Identify which cell holds the provided text, then report its (X, Y) central coordinate. 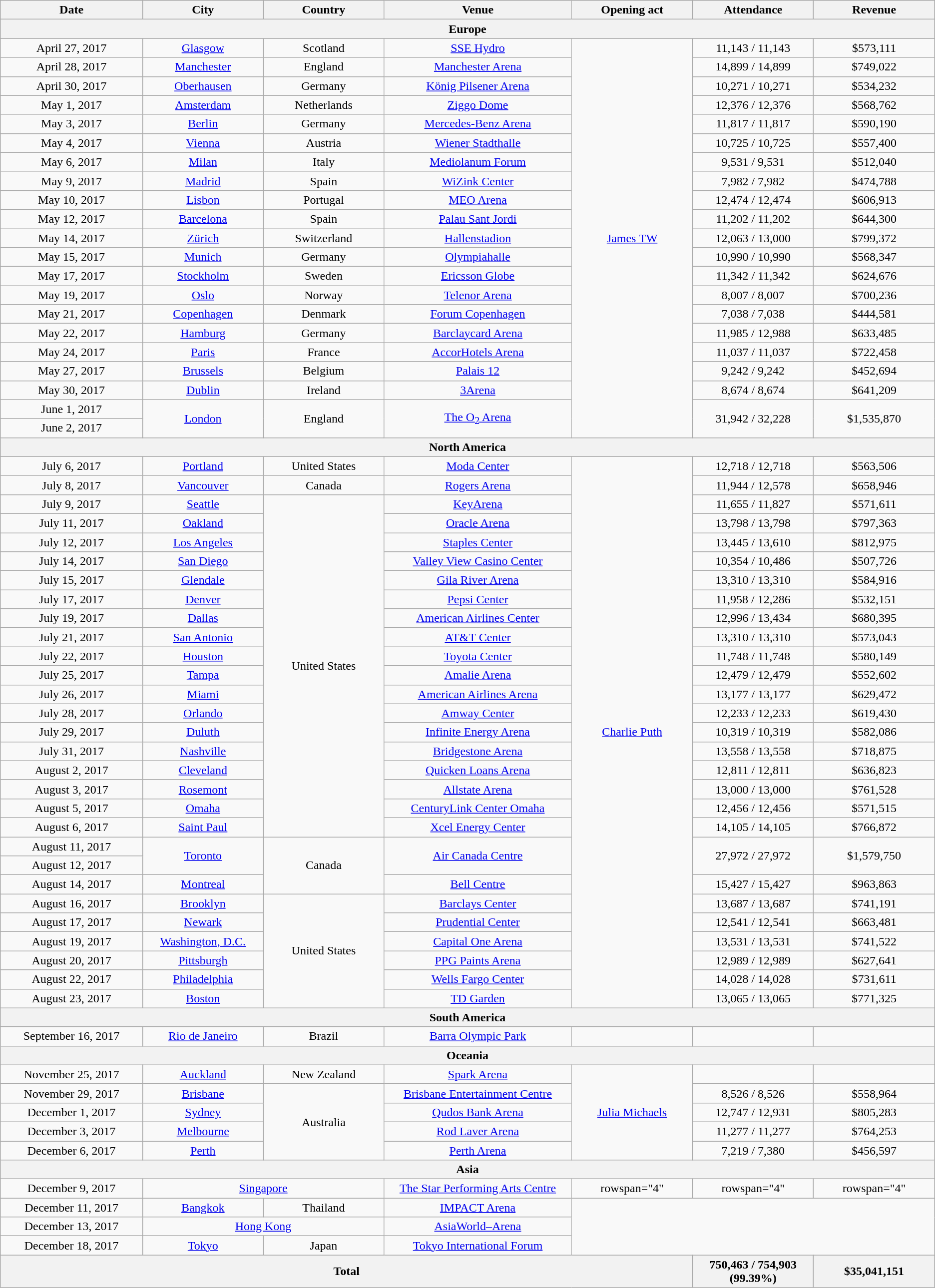
10,354 / 10,486 (753, 561)
July 12, 2017 (72, 542)
Oakland (203, 523)
Julia Michaels (632, 1112)
10,271 / 10,271 (753, 86)
Tokyo International Forum (478, 1246)
Hamburg (203, 333)
Venue (478, 10)
Sweden (324, 276)
Wells Fargo Center (478, 979)
31,942 / 32,228 (753, 419)
November 29, 2017 (72, 1093)
Mercedes-Benz Arena (478, 124)
July 15, 2017 (72, 580)
August 11, 2017 (72, 847)
27,972 / 27,972 (753, 856)
Oberhausen (203, 86)
11,985 / 12,988 (753, 333)
May 19, 2017 (72, 295)
Brisbane (203, 1093)
The O2 Arena (478, 419)
Prudential Center (478, 922)
8,007 / 8,007 (753, 295)
Telenor Arena (478, 295)
Switzerland (324, 238)
8,526 / 8,526 (753, 1093)
June 1, 2017 (72, 409)
August 5, 2017 (72, 808)
13,000 / 13,000 (753, 789)
12,989 / 12,989 (753, 960)
Glendale (203, 580)
Oceania (467, 1055)
$1,579,750 (874, 856)
Spark Arena (478, 1074)
Stockholm (203, 276)
Barclays Center (478, 903)
10,725 / 10,725 (753, 143)
$636,823 (874, 770)
$627,641 (874, 960)
Milan (203, 162)
May 22, 2017 (72, 333)
13,065 / 13,065 (753, 998)
Saint Paul (203, 827)
Revenue (874, 10)
July 19, 2017 (72, 618)
Auckland (203, 1074)
Manchester Arena (478, 67)
Bell Centre (478, 884)
Norway (324, 295)
$771,325 (874, 998)
Philadelphia (203, 979)
Duluth (203, 732)
$633,485 (874, 333)
AccorHotels Arena (478, 352)
August 2, 2017 (72, 770)
Munich (203, 257)
12,996 / 13,434 (753, 618)
$35,041,151 (874, 1272)
12,376 / 12,376 (753, 105)
Allstate Arena (478, 789)
Date (72, 10)
13,798 / 13,798 (753, 523)
12,233 / 12,233 (753, 713)
TD Garden (478, 998)
11,143 / 11,143 (753, 48)
Japan (324, 1246)
Bridgestone Arena (478, 751)
Orlando (203, 713)
Rogers Arena (478, 485)
Ireland (324, 390)
August 14, 2017 (72, 884)
Brooklyn (203, 903)
7,219 / 7,380 (753, 1150)
Vancouver (203, 485)
Total (347, 1272)
PPG Paints Arena (478, 960)
9,531 / 9,531 (753, 162)
13,687 / 13,687 (753, 903)
Rosemont (203, 789)
Xcel Energy Center (478, 827)
November 25, 2017 (72, 1074)
$629,472 (874, 694)
May 9, 2017 (72, 181)
April 30, 2017 (72, 86)
Rod Laver Arena (478, 1131)
$749,022 (874, 67)
July 8, 2017 (72, 485)
AT&T Center (478, 637)
$558,964 (874, 1093)
July 26, 2017 (72, 694)
WiZink Center (478, 181)
Mediolanum Forum (478, 162)
$963,863 (874, 884)
11,958 / 12,286 (753, 599)
American Airlines Arena (478, 694)
11,817 / 11,817 (753, 124)
MEO Arena (478, 200)
August 3, 2017 (72, 789)
$584,916 (874, 580)
$663,481 (874, 922)
14,028 / 14,028 (753, 979)
SSE Hydro (478, 48)
Dublin (203, 390)
12,474 / 12,474 (753, 200)
Denmark (324, 314)
$532,151 (874, 599)
December 11, 2017 (72, 1208)
Melbourne (203, 1131)
Oracle Arena (478, 523)
IMPACT Arena (478, 1208)
August 17, 2017 (72, 922)
$534,232 (874, 86)
Staples Center (478, 542)
$444,581 (874, 314)
Paris (203, 352)
$619,430 (874, 713)
$571,611 (874, 504)
Tokyo (203, 1246)
$580,149 (874, 656)
June 2, 2017 (72, 428)
Amsterdam (203, 105)
December 6, 2017 (72, 1150)
Glasgow (203, 48)
$680,395 (874, 618)
May 12, 2017 (72, 219)
8,674 / 8,674 (753, 390)
Barra Olympic Park (478, 1036)
Brussels (203, 371)
Dallas (203, 618)
14,105 / 14,105 (753, 827)
August 6, 2017 (72, 827)
$568,762 (874, 105)
North America (467, 447)
Perth Arena (478, 1150)
August 19, 2017 (72, 941)
May 15, 2017 (72, 257)
Pepsi Center (478, 599)
Perth (203, 1150)
December 1, 2017 (72, 1112)
Capital One Arena (478, 941)
750,463 / 754,903 (99.39%) (753, 1272)
3Arena (478, 390)
Cleveland (203, 770)
Brisbane Entertainment Centre (478, 1093)
$731,611 (874, 979)
11,655 / 11,827 (753, 504)
10,990 / 10,990 (753, 257)
Amway Center (478, 713)
$624,676 (874, 276)
May 6, 2017 (72, 162)
September 16, 2017 (72, 1036)
Houston (203, 656)
July 29, 2017 (72, 732)
7,982 / 7,982 (753, 181)
$590,190 (874, 124)
Quicken Loans Arena (478, 770)
Miami (203, 694)
13,445 / 13,610 (753, 542)
August 22, 2017 (72, 979)
König Pilsener Arena (478, 86)
Portland (203, 466)
Singapore (263, 1189)
Air Canada Centre (478, 856)
December 3, 2017 (72, 1131)
11,202 / 11,202 (753, 219)
Palais 12 (478, 371)
$474,788 (874, 181)
Italy (324, 162)
Denver (203, 599)
Valley View Casino Center (478, 561)
12,479 / 12,479 (753, 675)
July 9, 2017 (72, 504)
Charlie Puth (632, 732)
Portugal (324, 200)
$644,300 (874, 219)
13,558 / 13,558 (753, 751)
Vienna (203, 143)
Amalie Arena (478, 675)
$557,400 (874, 143)
Omaha (203, 808)
Attendance (753, 10)
May 17, 2017 (72, 276)
11,342 / 11,342 (753, 276)
April 27, 2017 (72, 48)
Thailand (324, 1208)
Wiener Stadthalle (478, 143)
July 17, 2017 (72, 599)
July 22, 2017 (72, 656)
May 14, 2017 (72, 238)
July 21, 2017 (72, 637)
11,944 / 12,578 (753, 485)
July 14, 2017 (72, 561)
South America (467, 1017)
$452,694 (874, 371)
Manchester (203, 67)
San Diego (203, 561)
July 6, 2017 (72, 466)
Olympiahalle (478, 257)
Sydney (203, 1112)
Oslo (203, 295)
Scotland (324, 48)
$718,875 (874, 751)
Washington, D.C. (203, 941)
$552,602 (874, 675)
Seattle (203, 504)
Europe (467, 29)
July 31, 2017 (72, 751)
15,427 / 15,427 (753, 884)
CenturyLink Center Omaha (478, 808)
Brazil (324, 1036)
AsiaWorld–Arena (478, 1227)
Austria (324, 143)
Belgium (324, 371)
12,063 / 13,000 (753, 238)
$764,253 (874, 1131)
Ziggo Dome (478, 105)
Infinite Energy Arena (478, 732)
Newark (203, 922)
$507,726 (874, 561)
$799,372 (874, 238)
Tampa (203, 675)
Forum Copenhagen (478, 314)
Nashville (203, 751)
May 27, 2017 (72, 371)
May 30, 2017 (72, 390)
$571,515 (874, 808)
Pittsburgh (203, 960)
$766,872 (874, 827)
$606,913 (874, 200)
Australia (324, 1122)
James TW (632, 238)
Bangkok (203, 1208)
France (324, 352)
August 23, 2017 (72, 998)
Barclaycard Arena (478, 333)
$741,191 (874, 903)
Hong Kong (263, 1227)
London (203, 419)
May 21, 2017 (72, 314)
August 20, 2017 (72, 960)
American Airlines Center (478, 618)
Montreal (203, 884)
Lisbon (203, 200)
August 12, 2017 (72, 865)
$512,040 (874, 162)
May 3, 2017 (72, 124)
$741,522 (874, 941)
July 28, 2017 (72, 713)
City (203, 10)
December 9, 2017 (72, 1189)
July 11, 2017 (72, 523)
$812,975 (874, 542)
$1,535,870 (874, 419)
Barcelona (203, 219)
May 1, 2017 (72, 105)
13,177 / 13,177 (753, 694)
$456,597 (874, 1150)
14,899 / 14,899 (753, 67)
Hallenstadion (478, 238)
Country (324, 10)
$563,506 (874, 466)
12,456 / 12,456 (753, 808)
12,811 / 12,811 (753, 770)
Toronto (203, 856)
$797,363 (874, 523)
Ericsson Globe (478, 276)
Boston (203, 998)
$641,209 (874, 390)
Gila River Arena (478, 580)
$568,347 (874, 257)
Copenhagen (203, 314)
Toyota Center (478, 656)
$700,236 (874, 295)
New Zealand (324, 1074)
Palau Sant Jordi (478, 219)
Opening act (632, 10)
$582,086 (874, 732)
9,242 / 9,242 (753, 371)
$761,528 (874, 789)
$573,043 (874, 637)
12,747 / 12,931 (753, 1112)
11,748 / 11,748 (753, 656)
$573,111 (874, 48)
13,531 / 13,531 (753, 941)
$805,283 (874, 1112)
Qudos Bank Arena (478, 1112)
The Star Performing Arts Centre (478, 1189)
December 13, 2017 (72, 1227)
Madrid (203, 181)
7,038 / 7,038 (753, 314)
Netherlands (324, 105)
May 24, 2017 (72, 352)
May 4, 2017 (72, 143)
Zürich (203, 238)
May 10, 2017 (72, 200)
April 28, 2017 (72, 67)
Asia (467, 1170)
11,037 / 11,037 (753, 352)
December 18, 2017 (72, 1246)
Rio de Janeiro (203, 1036)
Berlin (203, 124)
12,541 / 12,541 (753, 922)
July 25, 2017 (72, 675)
Moda Center (478, 466)
San Antonio (203, 637)
Los Angeles (203, 542)
12,718 / 12,718 (753, 466)
11,277 / 11,277 (753, 1131)
August 16, 2017 (72, 903)
KeyArena (478, 504)
$658,946 (874, 485)
10,319 / 10,319 (753, 732)
$722,458 (874, 352)
